Identify which cell holds the provided text, then report its [X, Y] central coordinate. 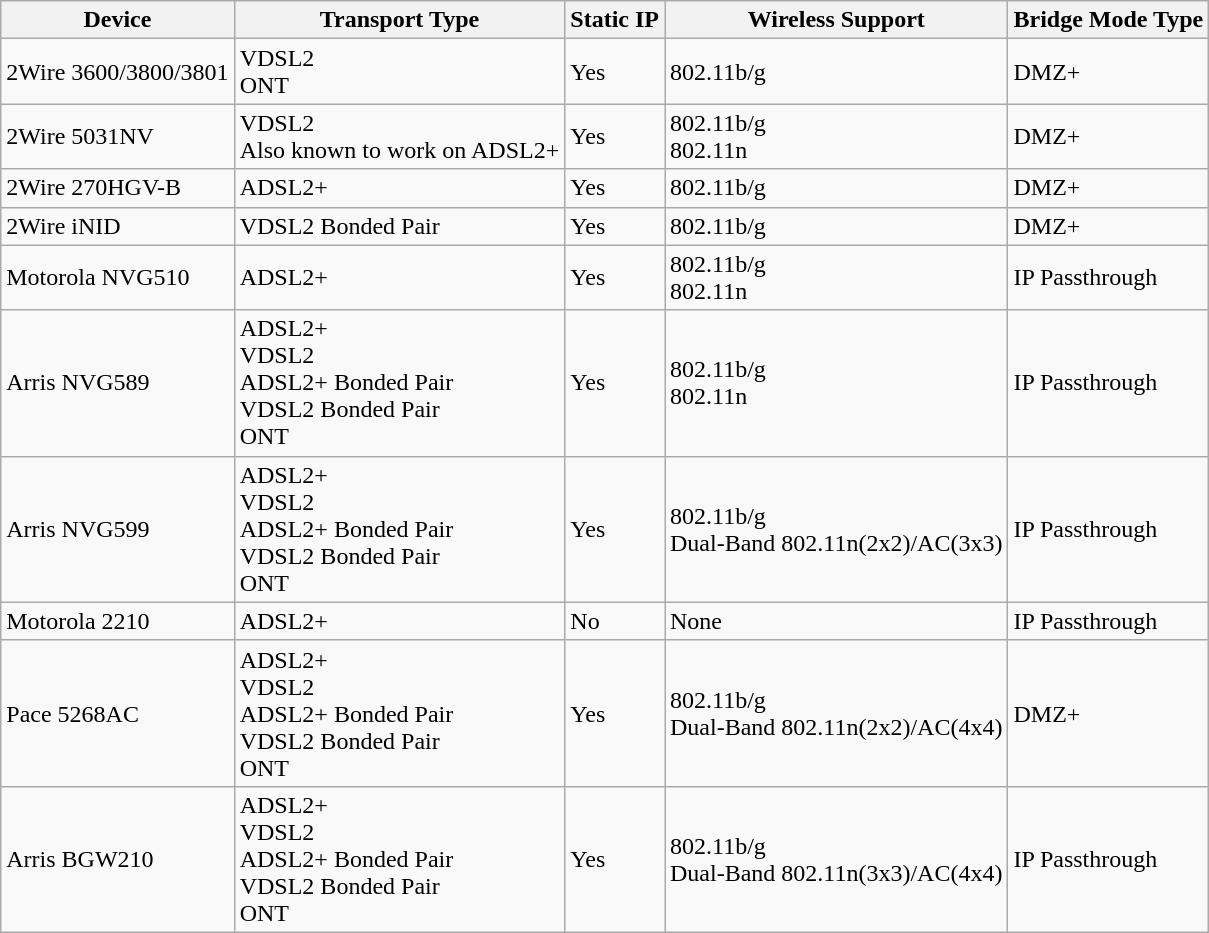
VDSL2Also known to work on ADSL2+ [400, 136]
802.11b/gDual-Band 802.11n(2x2)/AC(3x3) [836, 529]
802.11b/gDual-Band 802.11n(3x3)/AC(4x4) [836, 859]
802.11b/gDual-Band 802.11n(2x2)/AC(4x4) [836, 713]
VDSL2ONT [400, 72]
None [836, 621]
2Wire 270HGV-B [118, 188]
No [615, 621]
2Wire 5031NV [118, 136]
Motorola 2210 [118, 621]
Device [118, 20]
Arris NVG589 [118, 383]
Motorola NVG510 [118, 278]
2Wire iNID [118, 226]
2Wire 3600/3800/3801 [118, 72]
VDSL2 Bonded Pair [400, 226]
Arris NVG599 [118, 529]
Bridge Mode Type [1108, 20]
Static IP [615, 20]
Transport Type [400, 20]
Wireless Support [836, 20]
Arris BGW210 [118, 859]
Pace 5268AC [118, 713]
